Extract the [x, y] coordinate from the center of the cell holding the provided text.  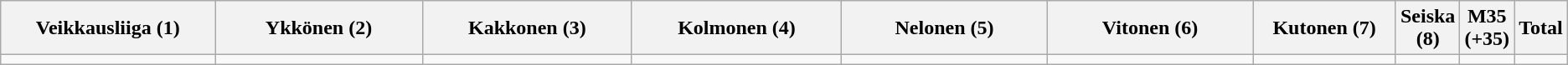
Veikkausliiga (1) [108, 28]
Kakkonen (3) [527, 28]
Seiska (8) [1427, 28]
M35 (+35) [1488, 28]
Kutonen (7) [1325, 28]
Nelonen (5) [945, 28]
Kolmonen (4) [736, 28]
Ykkönen (2) [319, 28]
Vitonen (6) [1149, 28]
Total [1541, 28]
